For the text-containing cell, return its midpoint in [x, y] coordinate format. 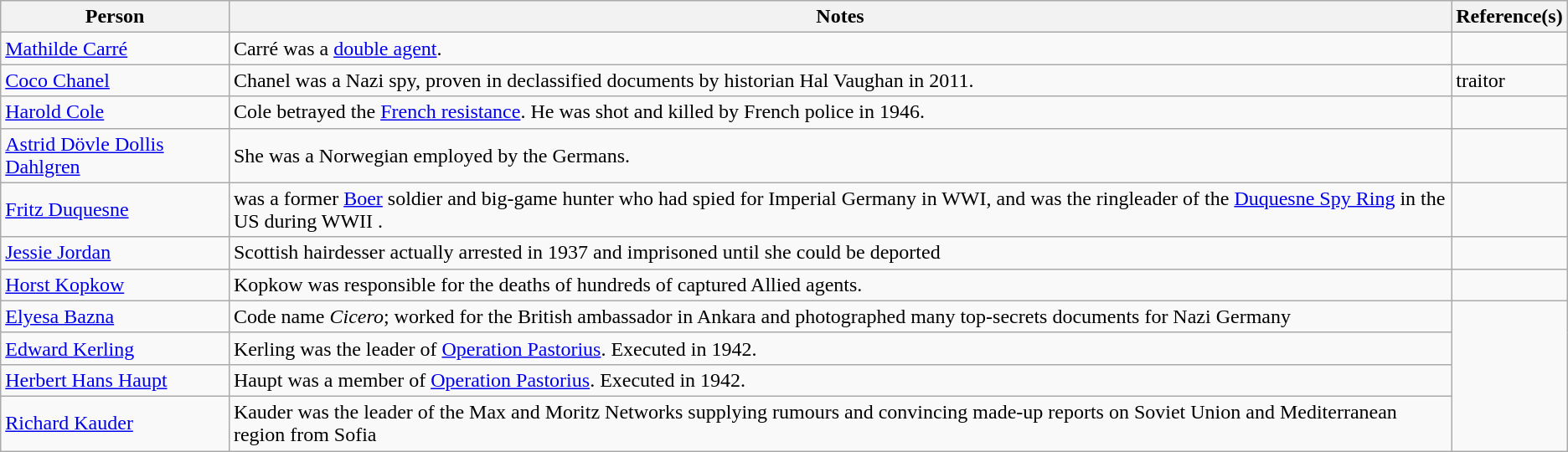
Cole betrayed the French resistance. He was shot and killed by French police in 1946. [839, 112]
Horst Kopkow [116, 285]
Mathilde Carré [116, 49]
Person [116, 17]
Harold Cole [116, 112]
Astrid Dövle Dollis Dahlgren [116, 156]
Herbert Hans Haupt [116, 380]
Scottish hairdesser actually arrested in 1937 and imprisoned until she could be deported [839, 253]
Haupt was a member of Operation Pastorius. Executed in 1942. [839, 380]
Chanel was a Nazi spy, proven in declassified documents by historian Hal Vaughan in 2011. [839, 80]
Elyesa Bazna [116, 316]
Carré was a double agent. [839, 49]
traitor [1509, 80]
Fritz Duquesne [116, 209]
Edward Kerling [116, 348]
She was a Norwegian employed by the Germans. [839, 156]
Kopkow was responsible for the deaths of hundreds of captured Allied agents. [839, 285]
Kerling was the leader of Operation Pastorius. Executed in 1942. [839, 348]
Coco Chanel [116, 80]
Notes [839, 17]
Jessie Jordan [116, 253]
Reference(s) [1509, 17]
Code name Cicero; worked for the British ambassador in Ankara and photographed many top-secrets documents for Nazi Germany [839, 316]
Richard Kauder [116, 424]
